Output the (X, Y) coordinate of the center of the cell containing the given text.  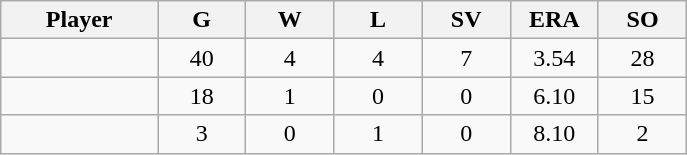
SO (642, 20)
SV (466, 20)
18 (202, 96)
G (202, 20)
40 (202, 58)
7 (466, 58)
L (378, 20)
15 (642, 96)
8.10 (554, 134)
6.10 (554, 96)
3 (202, 134)
28 (642, 58)
W (290, 20)
3.54 (554, 58)
2 (642, 134)
ERA (554, 20)
Player (80, 20)
